Output the (x, y) coordinate of the center of the cell containing the given text.  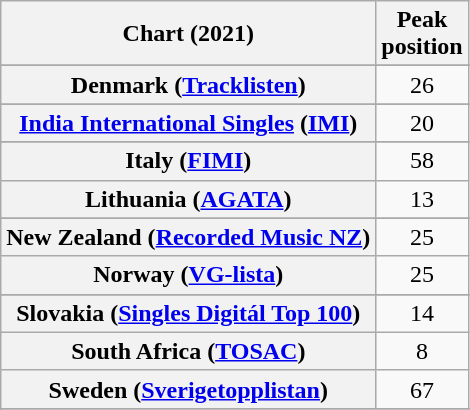
Peakposition (422, 34)
8 (422, 351)
14 (422, 313)
South Africa (TOSAC) (188, 351)
Norway (VG-lista) (188, 275)
58 (422, 161)
Italy (FIMI) (188, 161)
Chart (2021) (188, 34)
New Zealand (Recorded Music NZ) (188, 237)
Lithuania (AGATA) (188, 199)
Sweden (Sverigetopplistan) (188, 389)
Slovakia (Singles Digitál Top 100) (188, 313)
20 (422, 123)
26 (422, 85)
Denmark (Tracklisten) (188, 85)
67 (422, 389)
13 (422, 199)
India International Singles (IMI) (188, 123)
